Capture the cell that displays the provided text and extract its (X, Y) central coordinate. 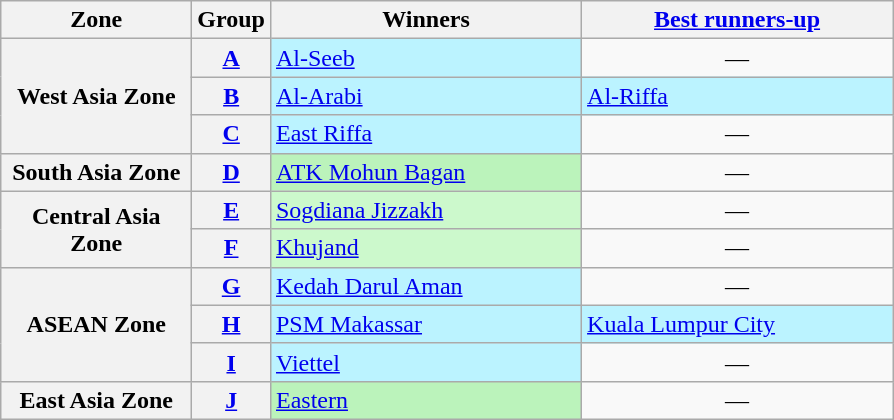
Al-Riffa (738, 96)
Winners (426, 20)
Zone (96, 20)
D (232, 172)
H (232, 324)
ASEAN Zone (96, 324)
East Asia Zone (96, 400)
Sogdiana Jizzakh (426, 210)
E (232, 210)
Central Asia Zone (96, 229)
Kedah Darul Aman (426, 286)
Al-Arabi (426, 96)
Viettel (426, 362)
East Riffa (426, 134)
ATK Mohun Bagan (426, 172)
F (232, 248)
Eastern (426, 400)
Group (232, 20)
G (232, 286)
A (232, 58)
I (232, 362)
Al-Seeb (426, 58)
J (232, 400)
C (232, 134)
West Asia Zone (96, 96)
B (232, 96)
Best runners-up (738, 20)
PSM Makassar (426, 324)
Khujand (426, 248)
Kuala Lumpur City (738, 324)
South Asia Zone (96, 172)
